Return [X, Y] of the center of cell containing provided text 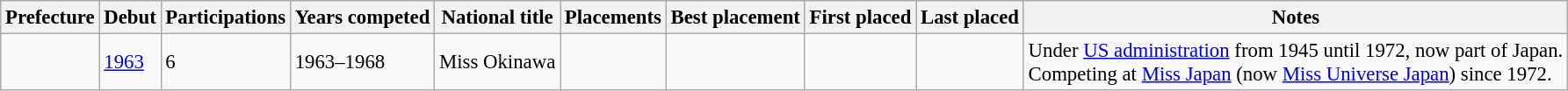
Notes [1295, 17]
Miss Okinawa [497, 63]
First placed [860, 17]
1963–1968 [362, 63]
Under US administration from 1945 until 1972, now part of Japan.Competing at Miss Japan (now Miss Universe Japan) since 1972. [1295, 63]
Placements [613, 17]
Participations [225, 17]
National title [497, 17]
Years competed [362, 17]
Debut [130, 17]
Last placed [970, 17]
Prefecture [50, 17]
6 [225, 63]
Best placement [735, 17]
1963 [130, 63]
